Identify which cell holds the provided text, then report its (x, y) central coordinate. 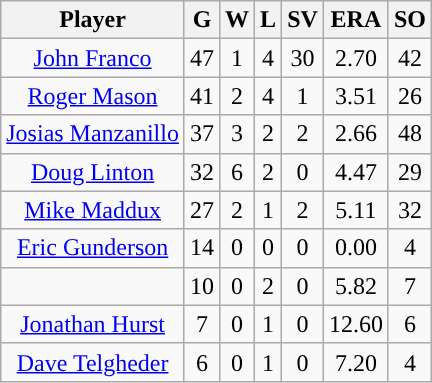
47 (202, 58)
7.20 (356, 362)
48 (410, 134)
30 (303, 58)
0.00 (356, 248)
26 (410, 96)
SV (303, 20)
G (202, 20)
ERA (356, 20)
W (238, 20)
SO (410, 20)
42 (410, 58)
5.82 (356, 286)
10 (202, 286)
Mike Maddux (93, 210)
2.66 (356, 134)
41 (202, 96)
Roger Mason (93, 96)
14 (202, 248)
4.47 (356, 172)
2.70 (356, 58)
Dave Telgheder (93, 362)
12.60 (356, 324)
Doug Linton (93, 172)
29 (410, 172)
Player (93, 20)
37 (202, 134)
3 (238, 134)
John Franco (93, 58)
3.51 (356, 96)
5.11 (356, 210)
Josias Manzanillo (93, 134)
L (268, 20)
Eric Gunderson (93, 248)
Jonathan Hurst (93, 324)
27 (202, 210)
